Search for the cell housing the specified text and yield its (X, Y) center coordinate. 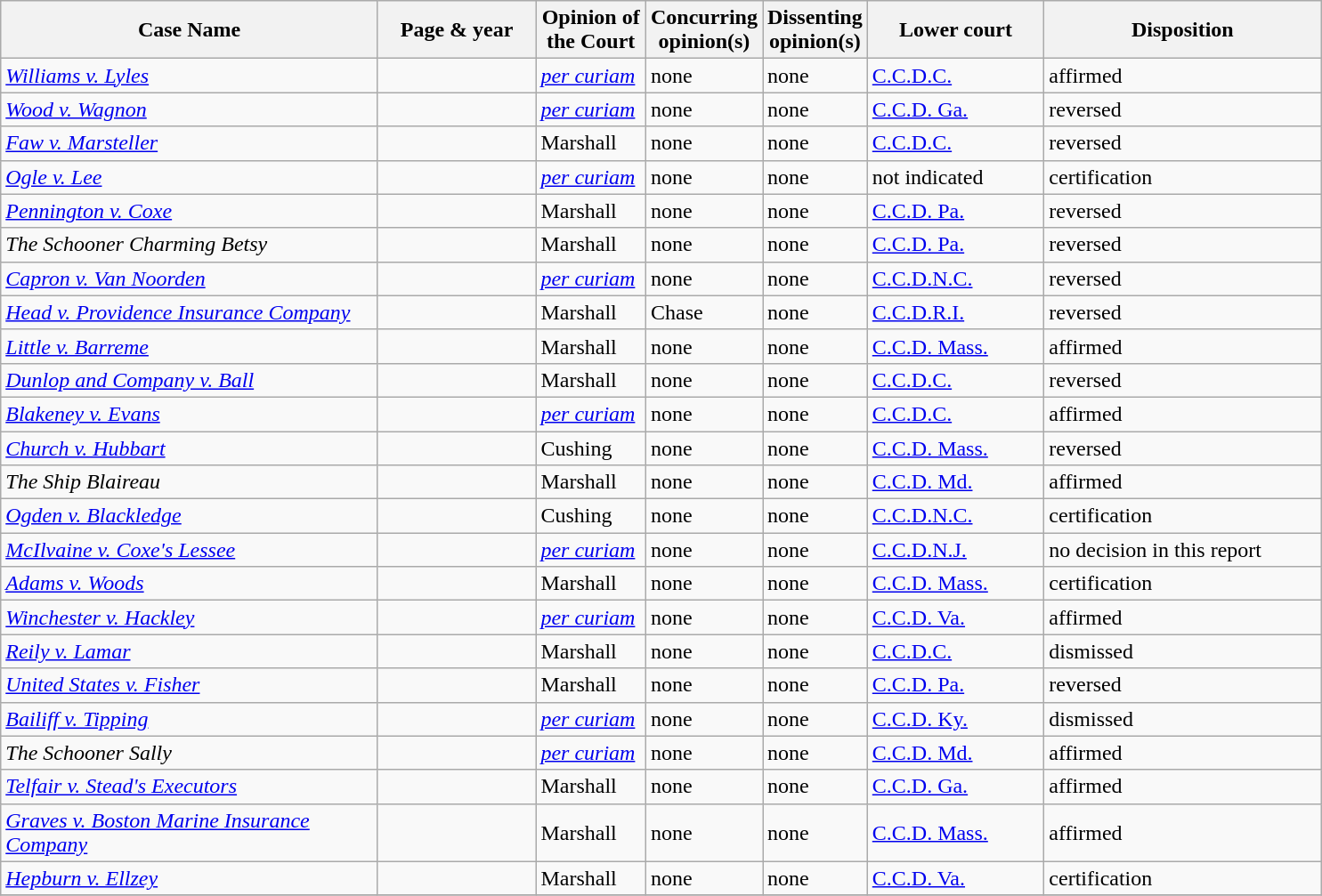
Lower court (956, 30)
United States v. Fisher (190, 685)
The Ship Blaireau (190, 482)
Adams v. Woods (190, 584)
McIlvaine v. Coxe's Lessee (190, 550)
Bailiff v. Tipping (190, 719)
Reily v. Lamar (190, 651)
Opinion of the Court (591, 30)
Winchester v. Hackley (190, 618)
The Schooner Sally (190, 753)
C.C.D.R.I. (956, 312)
Pennington v. Coxe (190, 211)
C.C.D. Ky. (956, 719)
Williams v. Lyles (190, 76)
Concurring opinion(s) (703, 30)
Chase (703, 312)
Church v. Hubbart (190, 448)
not indicated (956, 177)
Disposition (1182, 30)
Head v. Providence Insurance Company (190, 312)
Dunlop and Company v. Ball (190, 380)
Faw v. Marsteller (190, 143)
Blakeney v. Evans (190, 414)
C.C.D.N.J. (956, 550)
Ogden v. Blackledge (190, 516)
Capron v. Van Noorden (190, 278)
Page & year (457, 30)
Little v. Barreme (190, 346)
Hepburn v. Ellzey (190, 878)
The Schooner Charming Betsy (190, 245)
Case Name (190, 30)
Graves v. Boston Marine Insurance Company (190, 833)
no decision in this report (1182, 550)
Telfair v. Stead's Executors (190, 787)
Wood v. Wagnon (190, 109)
Ogle v. Lee (190, 177)
Dissenting opinion(s) (815, 30)
